Search for the cell housing the specified text and yield its [x, y] center coordinate. 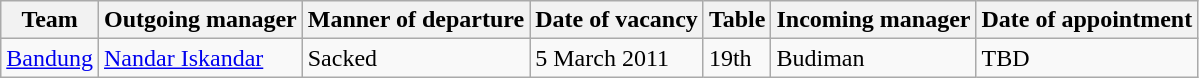
Nandar Iskandar [200, 58]
19th [737, 58]
Date of vacancy [617, 20]
Incoming manager [874, 20]
Outgoing manager [200, 20]
Sacked [416, 58]
5 March 2011 [617, 58]
Manner of departure [416, 20]
Date of appointment [1087, 20]
Table [737, 20]
TBD [1087, 58]
Team [50, 20]
Budiman [874, 58]
Bandung [50, 58]
